Return the (X, Y) coordinate for the center point of the cell that contains the specified text.  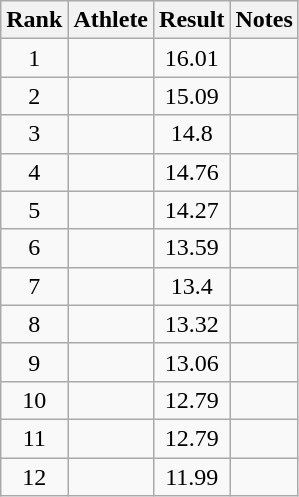
14.27 (192, 210)
Notes (264, 20)
10 (34, 400)
11 (34, 438)
11.99 (192, 477)
9 (34, 362)
4 (34, 172)
6 (34, 248)
14.76 (192, 172)
2 (34, 96)
7 (34, 286)
Rank (34, 20)
8 (34, 324)
13.4 (192, 286)
Athlete (111, 20)
13.06 (192, 362)
15.09 (192, 96)
12 (34, 477)
3 (34, 134)
16.01 (192, 58)
Result (192, 20)
14.8 (192, 134)
5 (34, 210)
13.32 (192, 324)
13.59 (192, 248)
1 (34, 58)
